Pinpoint the cell where the given text exists, returning its (x, y) midpoint coordinate. 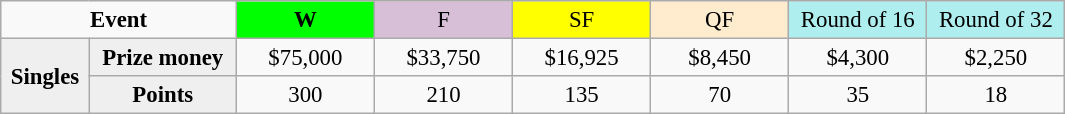
Singles (45, 76)
Event (119, 20)
$33,750 (443, 58)
QF (720, 20)
$2,250 (996, 58)
SF (582, 20)
Points (162, 95)
Round of 32 (996, 20)
35 (858, 95)
210 (443, 95)
$75,000 (305, 58)
135 (582, 95)
Round of 16 (858, 20)
Prize money (162, 58)
F (443, 20)
70 (720, 95)
$8,450 (720, 58)
18 (996, 95)
300 (305, 95)
W (305, 20)
$16,925 (582, 58)
$4,300 (858, 58)
